Capture the cell that displays the provided text and extract its (X, Y) central coordinate. 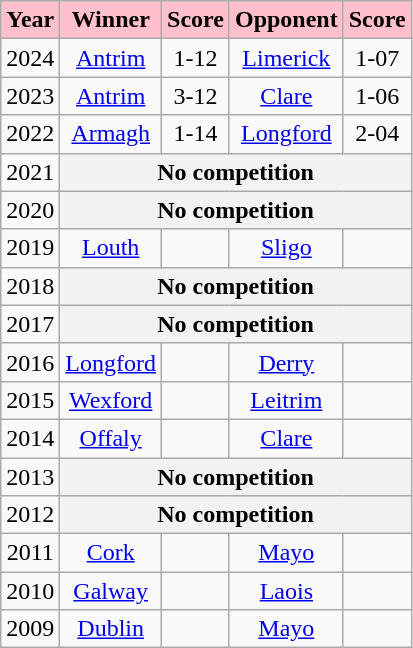
2-04 (377, 134)
Opponent (286, 20)
Louth (111, 248)
2016 (30, 362)
1-14 (196, 134)
Dublin (111, 629)
2009 (30, 629)
2011 (30, 553)
Galway (111, 591)
2021 (30, 172)
2023 (30, 96)
Wexford (111, 400)
Offaly (111, 438)
2015 (30, 400)
2019 (30, 248)
2012 (30, 515)
2018 (30, 286)
Leitrim (286, 400)
3-12 (196, 96)
Armagh (111, 134)
2024 (30, 58)
Year (30, 20)
2020 (30, 210)
1-07 (377, 58)
2022 (30, 134)
Laois (286, 591)
2013 (30, 477)
Winner (111, 20)
Limerick (286, 58)
2010 (30, 591)
Cork (111, 553)
1-06 (377, 96)
Sligo (286, 248)
2017 (30, 324)
Derry (286, 362)
2014 (30, 438)
1-12 (196, 58)
